Locate the cell with the specified text and output its [x, y] center coordinate. 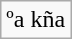
ºa kña [36, 20]
